Capture the cell that displays the provided text and extract its [X, Y] central coordinate. 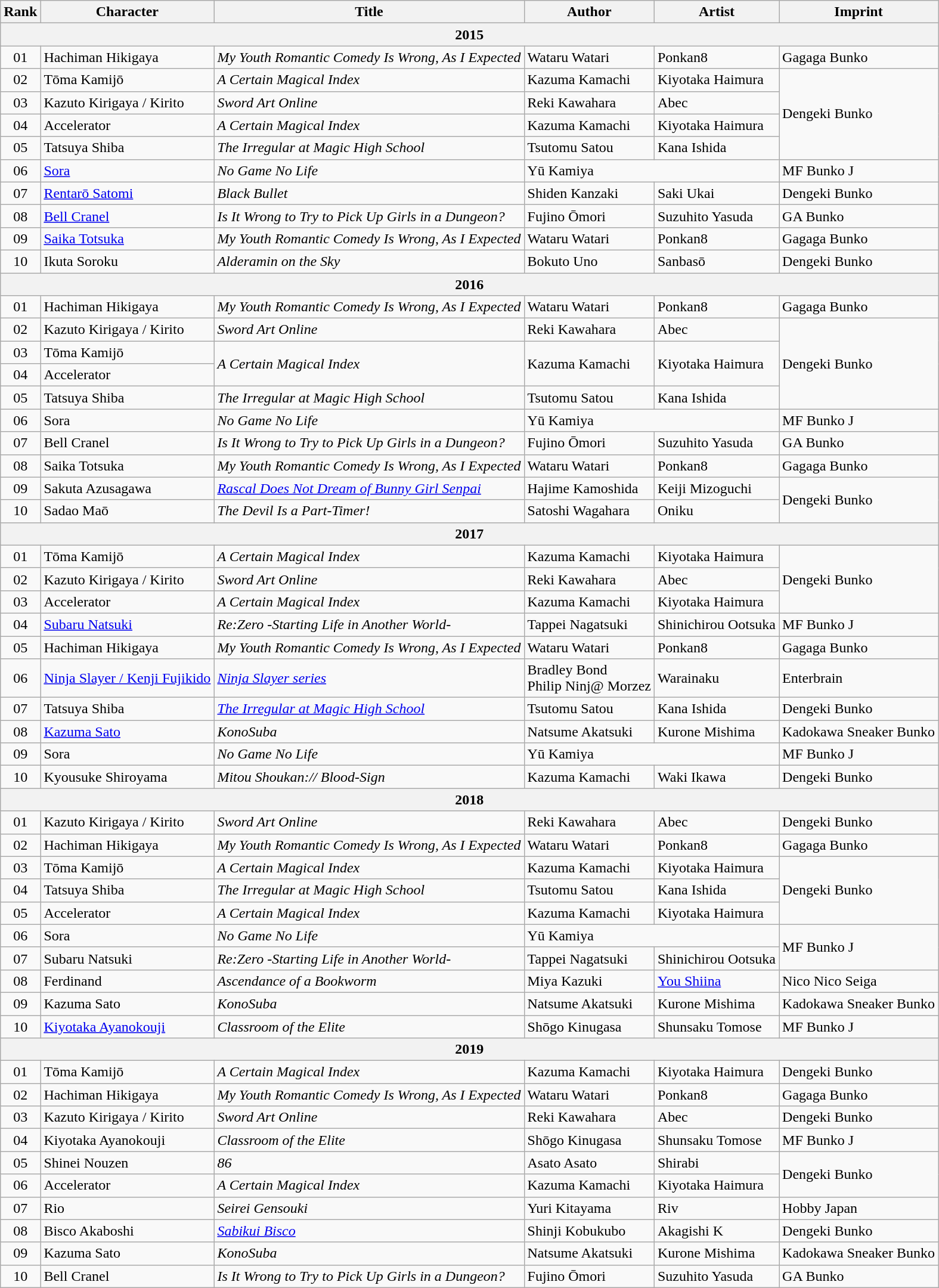
Enterbrain [859, 679]
Satoshi Wagahara [589, 511]
Shinji Kobukubo [589, 1231]
Ninja Slayer / Kenji Fujikido [128, 679]
Title [369, 12]
Hajime Kamoshida [589, 488]
Imprint [859, 12]
Artist [717, 12]
Bradley BondPhilip Ninj@ Morzez [589, 679]
Black Bullet [369, 193]
Rentarō Satomi [128, 193]
Character [128, 12]
2017 [470, 534]
The Devil Is a Part-Timer! [369, 511]
Bokuto Uno [589, 261]
Miya Kazuki [589, 981]
Author [589, 12]
Rascal Does Not Dream of Bunny Girl Senpai [369, 488]
Riv [717, 1208]
2019 [470, 1049]
Asato Asato [589, 1163]
2018 [470, 800]
2016 [470, 284]
Sakuta Azusagawa [128, 488]
Rank [20, 12]
86 [369, 1163]
Waki Ikawa [717, 777]
Keiji Mizoguchi [717, 488]
Saki Ukai [717, 193]
Nico Nico Seiga [859, 981]
Ninja Slayer series [369, 679]
Sadao Maō [128, 511]
Yuri Kitayama [589, 1208]
Shinei Nouzen [128, 1163]
Akagishi K [717, 1231]
Ferdinand [128, 981]
Warainaku [717, 679]
Seirei Gensouki [369, 1208]
Kyousuke Shiroyama [128, 777]
Shirabi [717, 1163]
2015 [470, 35]
Shiden Kanzaki [589, 193]
Rio [128, 1208]
You Shiina [717, 981]
Bisco Akaboshi [128, 1231]
Alderamin on the Sky [369, 261]
Ikuta Soroku [128, 261]
Oniku [717, 511]
Hobby Japan [859, 1208]
Mitou Shoukan:// Blood-Sign [369, 777]
Sabikui Bisco [369, 1231]
Sanbasō [717, 261]
Ascendance of a Bookworm [369, 981]
